From the cell containing the given text, extract its center point as (x, y) coordinate. 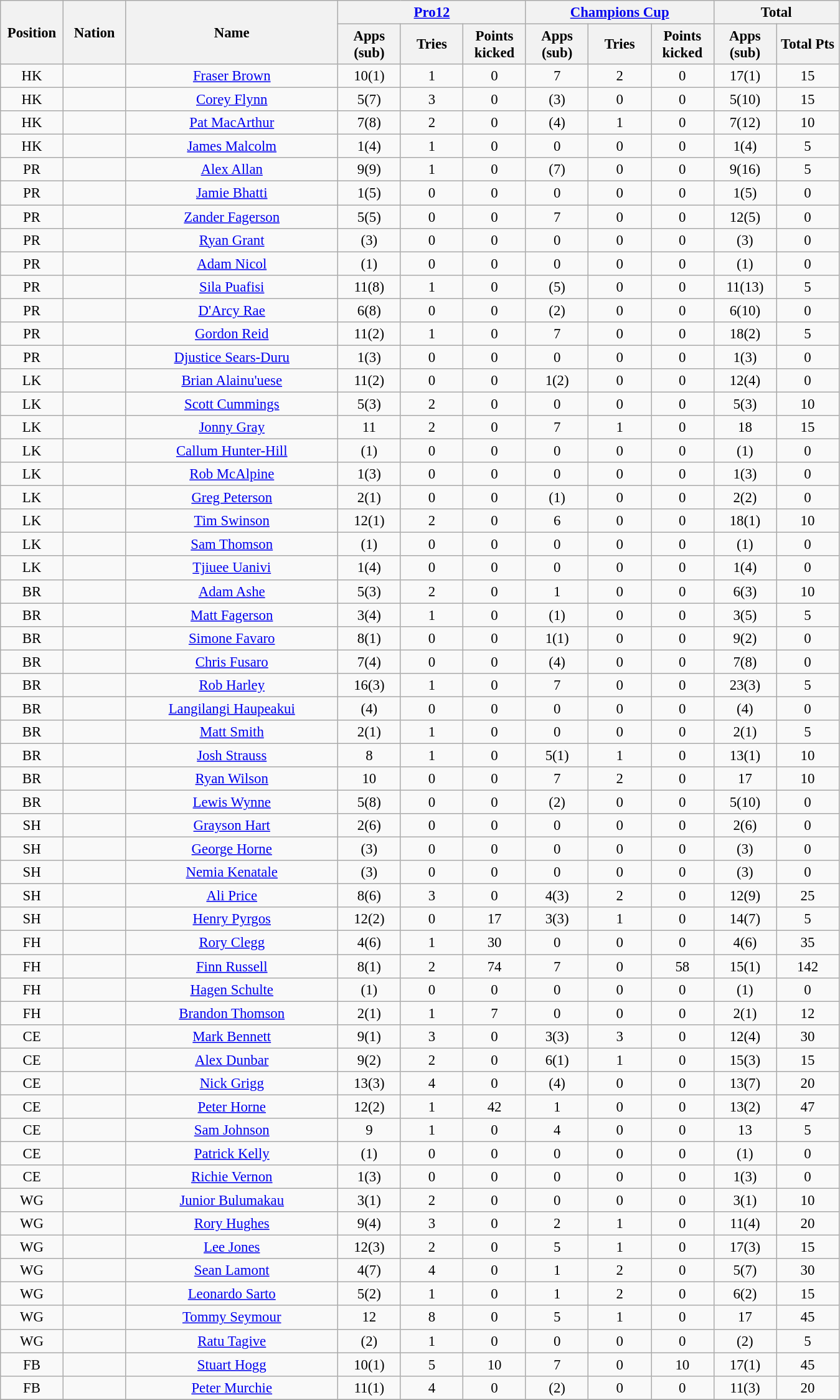
Scott Cummings (232, 404)
Stuart Hogg (232, 1364)
Peter Murchie (232, 1388)
Fraser Brown (232, 76)
5(2) (370, 1294)
Ryan Grant (232, 240)
Nick Grigg (232, 1083)
Tommy Seymour (232, 1318)
Greg Peterson (232, 498)
42 (494, 1107)
Alex Allan (232, 170)
George Horne (232, 849)
Peter Horne (232, 1107)
Pat MacArthur (232, 123)
Langilangi Haupeakui (232, 708)
Junior Bulumakau (232, 1201)
Richie Vernon (232, 1177)
9(16) (745, 170)
14(7) (745, 919)
Sila Puafisi (232, 287)
16(3) (370, 685)
Rob Harley (232, 685)
Brandon Thomson (232, 1013)
12(3) (370, 1247)
Pro12 (432, 12)
6(3) (745, 591)
18 (745, 427)
Matt Smith (232, 732)
5(5) (370, 217)
12(1) (370, 521)
12(9) (745, 896)
11(8) (370, 287)
Adam Ashe (232, 591)
Sam Thomson (232, 545)
Rory Clegg (232, 943)
Matt Fagerson (232, 615)
6(1) (557, 1060)
Name (232, 32)
Position (32, 32)
13 (745, 1130)
9(9) (370, 170)
Alex Dunbar (232, 1060)
Ryan Wilson (232, 779)
Nemia Kenatale (232, 872)
11(13) (745, 287)
Champions Cup (620, 12)
D'Arcy Rae (232, 310)
15(1) (745, 966)
(7) (557, 170)
8(6) (370, 896)
Lewis Wynne (232, 802)
Total (776, 12)
Simone Favaro (232, 638)
2(2) (745, 498)
Lee Jones (232, 1247)
4(7) (370, 1270)
Patrick Kelly (232, 1153)
Josh Strauss (232, 755)
Sean Lamont (232, 1270)
Mark Bennett (232, 1036)
Finn Russell (232, 966)
5(1) (557, 755)
Hagen Schulte (232, 989)
9 (370, 1130)
7(12) (745, 123)
6(8) (370, 310)
6(10) (745, 310)
11(4) (745, 1224)
Tim Swinson (232, 521)
Rory Hughes (232, 1224)
18(2) (745, 334)
1(1) (557, 638)
Ratu Tagive (232, 1341)
47 (808, 1107)
6 (557, 521)
James Malcolm (232, 146)
Djustice Sears-Duru (232, 357)
5(8) (370, 802)
Corey Flynn (232, 100)
13(7) (745, 1083)
23(3) (745, 685)
Zander Fagerson (232, 217)
Nation (95, 32)
Total Pts (808, 45)
Jonny Gray (232, 427)
9(1) (370, 1036)
1(2) (557, 381)
11(1) (370, 1388)
3(4) (370, 615)
74 (494, 966)
18(1) (745, 521)
35 (808, 943)
Henry Pyrgos (232, 919)
13(1) (745, 755)
4(3) (557, 896)
(5) (557, 287)
58 (682, 966)
17(3) (745, 1247)
Callum Hunter-Hill (232, 451)
11 (370, 427)
12(5) (745, 217)
Tjiuee Uanivi (232, 568)
Brian Alainu'uese (232, 381)
25 (808, 896)
142 (808, 966)
13(2) (745, 1107)
Grayson Hart (232, 826)
15(3) (745, 1060)
13(3) (370, 1083)
11(3) (745, 1388)
3(5) (745, 615)
Jamie Bhatti (232, 193)
Adam Nicol (232, 264)
Chris Fusaro (232, 662)
7(4) (370, 662)
Sam Johnson (232, 1130)
Gordon Reid (232, 334)
Leonardo Sarto (232, 1294)
Ali Price (232, 896)
6(2) (745, 1294)
Rob McAlpine (232, 474)
9(4) (370, 1224)
